Output the [x, y] coordinate of the center of the cell containing the given text.  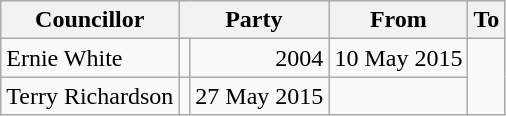
10 May 2015 [398, 58]
Councillor [90, 20]
To [486, 20]
Ernie White [90, 58]
Party [254, 20]
27 May 2015 [260, 96]
2004 [260, 58]
From [398, 20]
Terry Richardson [90, 96]
